Return [x, y] of the center of cell containing provided text 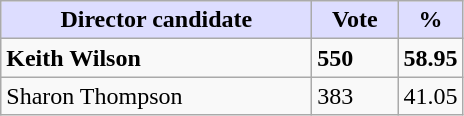
Director candidate [156, 20]
Keith Wilson [156, 58]
550 [355, 58]
% [430, 20]
41.05 [430, 96]
Sharon Thompson [156, 96]
Vote [355, 20]
58.95 [430, 58]
383 [355, 96]
